Detect which cell encompasses the target text, then output its (X, Y) center coordinate. 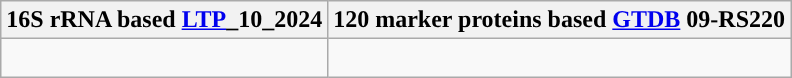
16S rRNA based LTP_10_2024 (164, 20)
120 marker proteins based GTDB 09-RS220 (560, 20)
